Determine the (x, y) coordinate at the center of the cell enclosing the given text.  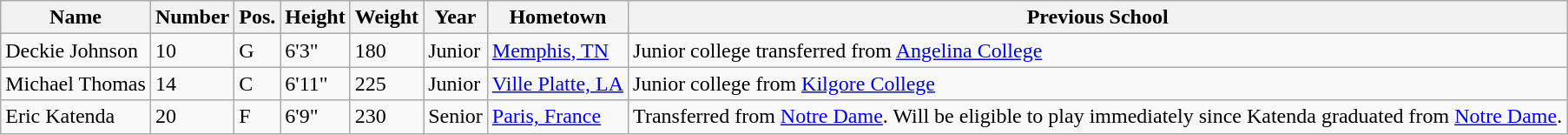
Weight (386, 17)
F (257, 117)
Hometown (557, 17)
225 (386, 84)
Junior college from Kilgore College (1097, 84)
180 (386, 51)
Memphis, TN (557, 51)
14 (192, 84)
6'9" (315, 117)
C (257, 84)
G (257, 51)
Transferred from Notre Dame. Will be eligible to play immediately since Katenda graduated from Notre Dame. (1097, 117)
Eric Katenda (76, 117)
Deckie Johnson (76, 51)
Number (192, 17)
6'3" (315, 51)
Ville Platte, LA (557, 84)
Height (315, 17)
10 (192, 51)
Year (456, 17)
Junior college transferred from Angelina College (1097, 51)
Name (76, 17)
Previous School (1097, 17)
Pos. (257, 17)
230 (386, 117)
6'11" (315, 84)
Paris, France (557, 117)
Michael Thomas (76, 84)
Senior (456, 117)
20 (192, 117)
